For the text-containing cell, return its midpoint in [X, Y] coordinate format. 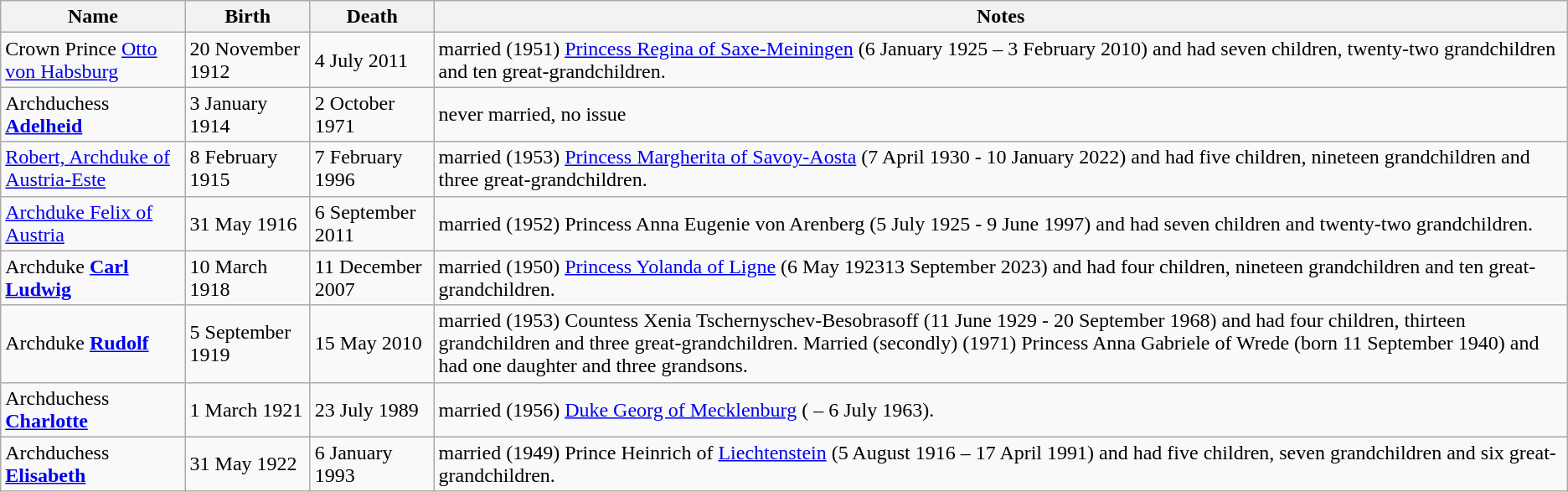
23 July 1989 [372, 409]
married (1956) Duke Georg of Mecklenburg ( – 6 July 1963). [1000, 409]
2 October 1971 [372, 114]
11 December 2007 [372, 278]
6 January 1993 [372, 464]
31 May 1916 [248, 223]
never married, no issue [1000, 114]
8 February 1915 [248, 169]
Notes [1000, 17]
1 March 1921 [248, 409]
Robert, Archduke of Austria-Este [93, 169]
Archduke Rudolf [93, 344]
Crown Prince Otto von Habsburg [93, 60]
married (1950) Princess Yolanda of Ligne (6 May 192313 September 2023) and had four children, nineteen grandchildren and ten great-grandchildren. [1000, 278]
7 February 1996 [372, 169]
10 March 1918 [248, 278]
5 September 1919 [248, 344]
Archduke Carl Ludwig [93, 278]
Archduchess Adelheid [93, 114]
15 May 2010 [372, 344]
Name [93, 17]
3 January 1914 [248, 114]
20 November 1912 [248, 60]
6 September 2011 [372, 223]
Death [372, 17]
married (1952) Princess Anna Eugenie von Arenberg (5 July 1925 - 9 June 1997) and had seven children and twenty-two grandchildren. [1000, 223]
Archduke Felix of Austria [93, 223]
Archduchess Elisabeth [93, 464]
Birth [248, 17]
31 May 1922 [248, 464]
Archduchess Charlotte [93, 409]
4 July 2011 [372, 60]
